Scan for the cell matching the given text and deliver its (X, Y) coordinate at center. 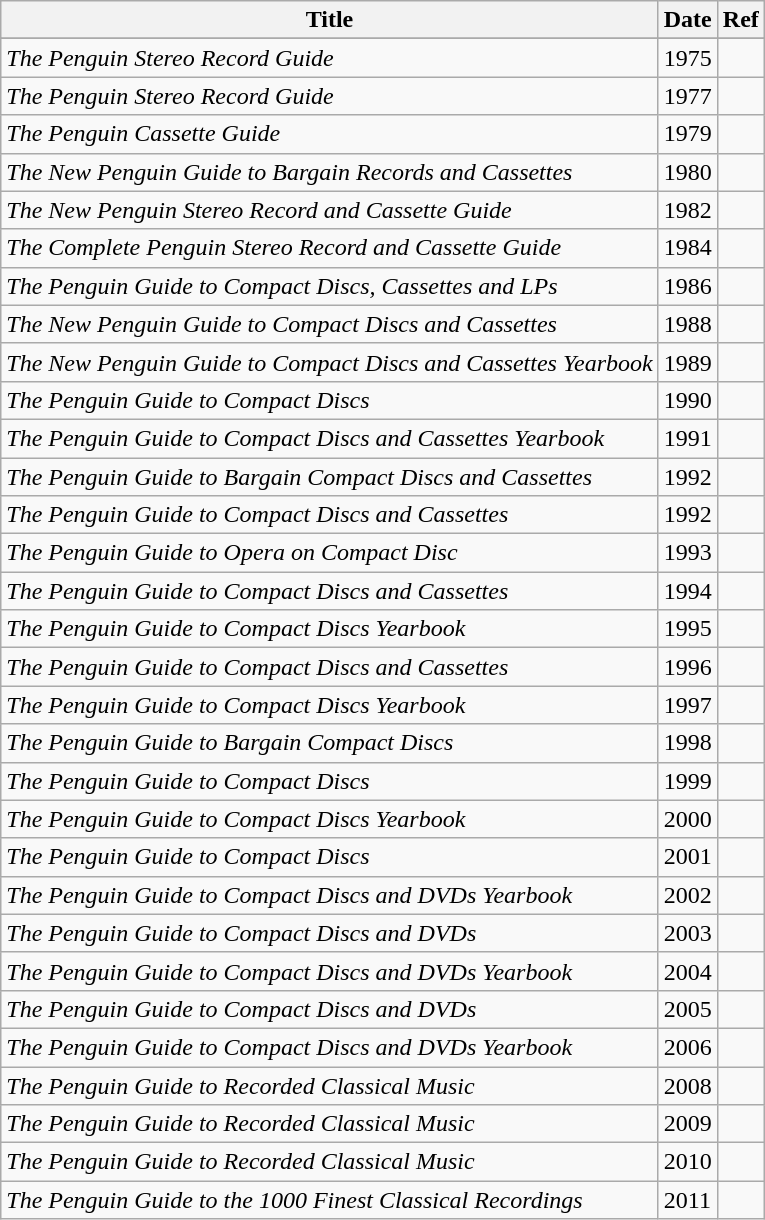
1989 (688, 362)
2000 (688, 819)
The Penguin Cassette Guide (330, 134)
2008 (688, 1085)
1975 (688, 58)
Ref (740, 20)
Title (330, 20)
The Penguin Guide to the 1000 Finest Classical Recordings (330, 1200)
The Penguin Guide to Compact Discs and Cassettes Yearbook (330, 438)
2001 (688, 857)
1986 (688, 286)
The Complete Penguin Stereo Record and Cassette Guide (330, 248)
The Penguin Guide to Opera on Compact Disc (330, 553)
1995 (688, 629)
1982 (688, 210)
The New Penguin Guide to Compact Discs and Cassettes Yearbook (330, 362)
2006 (688, 1047)
1984 (688, 248)
The New Penguin Stereo Record and Cassette Guide (330, 210)
The Penguin Guide to Compact Discs, Cassettes and LPs (330, 286)
2010 (688, 1162)
1980 (688, 172)
1997 (688, 705)
1990 (688, 400)
The New Penguin Guide to Compact Discs and Cassettes (330, 324)
1979 (688, 134)
1994 (688, 591)
2005 (688, 1009)
The Penguin Guide to Bargain Compact Discs (330, 743)
1993 (688, 553)
2003 (688, 933)
The Penguin Guide to Bargain Compact Discs and Cassettes (330, 477)
2009 (688, 1124)
1999 (688, 781)
2002 (688, 895)
Date (688, 20)
1988 (688, 324)
The New Penguin Guide to Bargain Records and Cassettes (330, 172)
1998 (688, 743)
2011 (688, 1200)
1977 (688, 96)
1996 (688, 667)
1991 (688, 438)
2004 (688, 971)
